Return (x, y) of the center of cell containing provided text 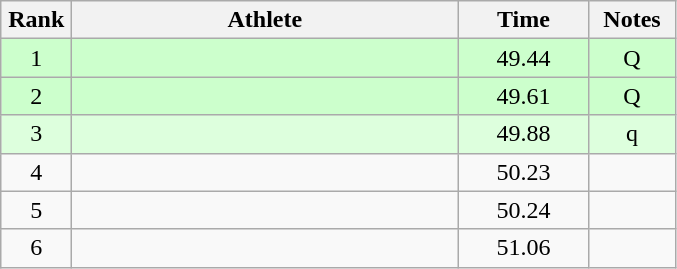
3 (36, 134)
q (632, 134)
50.23 (524, 172)
6 (36, 248)
Rank (36, 20)
1 (36, 58)
49.88 (524, 134)
5 (36, 210)
Time (524, 20)
4 (36, 172)
Notes (632, 20)
49.61 (524, 96)
Athlete (265, 20)
2 (36, 96)
50.24 (524, 210)
49.44 (524, 58)
51.06 (524, 248)
